Search for the cell housing the specified text and yield its (x, y) center coordinate. 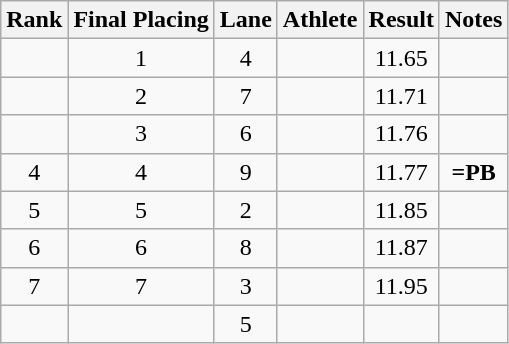
Athlete (320, 20)
=PB (473, 172)
9 (246, 172)
Notes (473, 20)
Final Placing (141, 20)
11.77 (401, 172)
11.76 (401, 134)
11.87 (401, 248)
11.71 (401, 96)
1 (141, 58)
Rank (34, 20)
Lane (246, 20)
Result (401, 20)
8 (246, 248)
11.95 (401, 286)
11.65 (401, 58)
11.85 (401, 210)
